Return the [x, y] coordinate for the center point of the cell that contains the specified text.  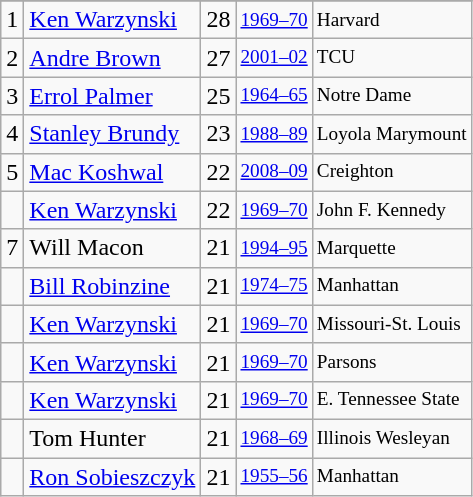
1964–65 [274, 96]
4 [12, 134]
3 [12, 96]
Loyola Marymount [392, 134]
Parsons [392, 362]
TCU [392, 58]
Ron Sobieszczyk [112, 477]
1955–56 [274, 477]
25 [218, 96]
2008–09 [274, 172]
E. Tennessee State [392, 400]
1988–89 [274, 134]
1994–95 [274, 248]
28 [218, 20]
Notre Dame [392, 96]
John F. Kennedy [392, 210]
23 [218, 134]
Harvard [392, 20]
27 [218, 58]
1974–75 [274, 286]
Errol Palmer [112, 96]
Stanley Brundy [112, 134]
2001–02 [274, 58]
Andre Brown [112, 58]
Missouri-St. Louis [392, 324]
Creighton [392, 172]
5 [12, 172]
Will Macon [112, 248]
Mac Koshwal [112, 172]
1 [12, 20]
7 [12, 248]
Tom Hunter [112, 438]
Marquette [392, 248]
1968–69 [274, 438]
Illinois Wesleyan [392, 438]
Bill Robinzine [112, 286]
2 [12, 58]
